Search for the cell housing the specified text and yield its (x, y) center coordinate. 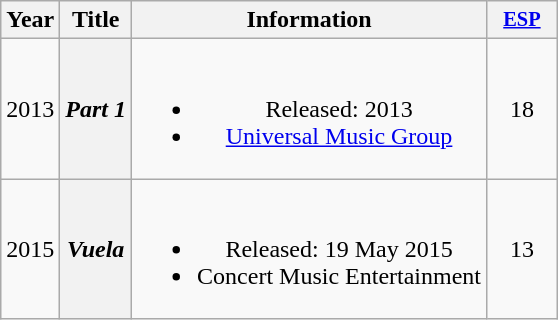
Year (30, 20)
ESP (522, 20)
Released: 2013Universal Music Group (310, 109)
Part 1 (96, 109)
2013 (30, 109)
18 (522, 109)
2015 (30, 249)
Information (310, 20)
Released: 19 May 2015Concert Music Entertainment (310, 249)
Title (96, 20)
Vuela (96, 249)
13 (522, 249)
